Extract the (x, y) coordinate from the center of the cell holding the provided text.  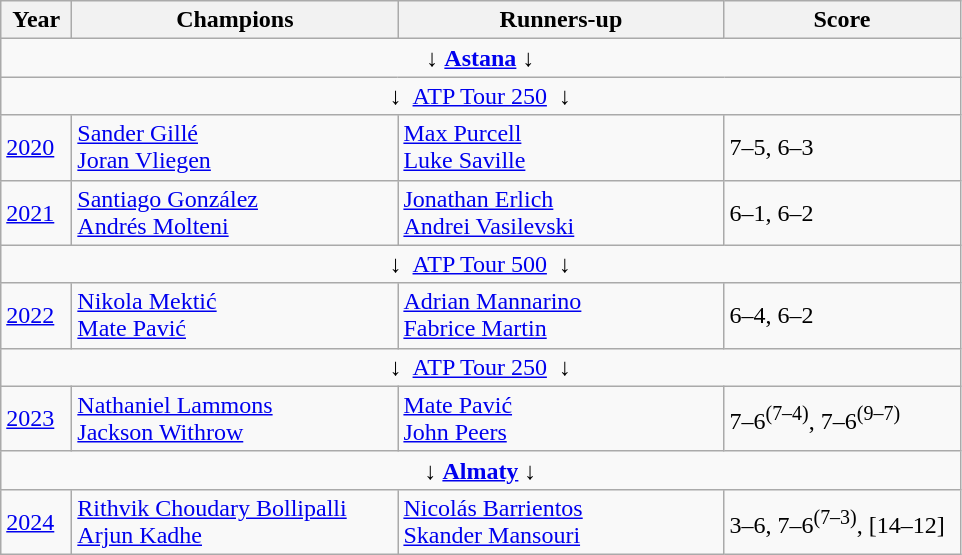
Nikola Mektić Mate Pavić (235, 316)
Rithvik Choudary Bollipalli Arjun Kadhe (235, 522)
2021 (36, 212)
Mate Pavić John Peers (561, 418)
↓ Astana ↓ (480, 58)
Champions (235, 20)
2023 (36, 418)
Adrian Mannarino Fabrice Martin (561, 316)
↓ ATP Tour 500 ↓ (480, 264)
Sander Gillé Joran Vliegen (235, 148)
2020 (36, 148)
7–6(7–4), 7–6(9–7) (842, 418)
Year (36, 20)
Runners-up (561, 20)
2022 (36, 316)
Nathaniel Lammons Jackson Withrow (235, 418)
Santiago González Andrés Molteni (235, 212)
7–5, 6–3 (842, 148)
Jonathan Erlich Andrei Vasilevski (561, 212)
↓ Almaty ↓ (480, 470)
6–4, 6–2 (842, 316)
Nicolás Barrientos Skander Mansouri (561, 522)
Score (842, 20)
6–1, 6–2 (842, 212)
2024 (36, 522)
Max Purcell Luke Saville (561, 148)
3–6, 7–6(7–3), [14–12] (842, 522)
